Extract the (x, y) coordinate from the center of the cell holding the provided text.  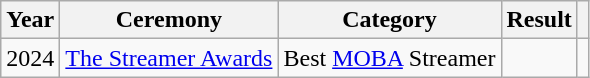
Category (390, 20)
Ceremony (169, 20)
Result (539, 20)
2024 (30, 58)
Year (30, 20)
Best MOBA Streamer (390, 58)
The Streamer Awards (169, 58)
